For the text-containing cell, return its midpoint in (X, Y) coordinate format. 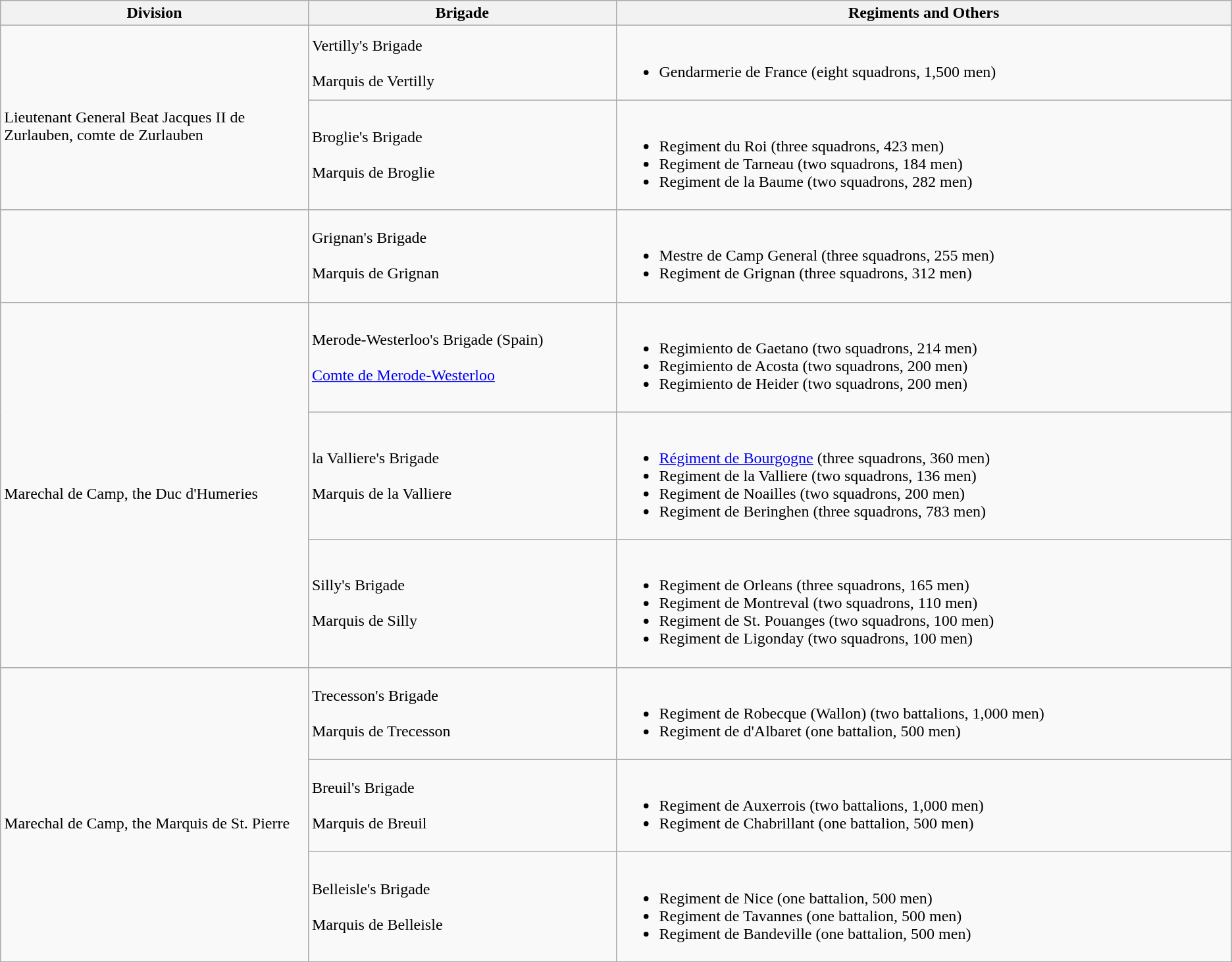
Regiment de Robecque (Wallon) (two battalions, 1,000 men)Regiment de d'Albaret (one battalion, 500 men) (924, 713)
Vertilly's Brigade Marquis de Vertilly (462, 63)
Regiment de Nice (one battalion, 500 men)Regiment de Tavannes (one battalion, 500 men)Regiment de Bandeville (one battalion, 500 men) (924, 907)
Marechal de Camp, the Marquis de St. Pierre (155, 815)
Regiment du Roi (three squadrons, 423 men)Regiment de Tarneau (two squadrons, 184 men)Regiment de la Baume (two squadrons, 282 men) (924, 155)
Regiment de Auxerrois (two battalions, 1,000 men)Regiment de Chabrillant (one battalion, 500 men) (924, 805)
la Valliere's Brigade Marquis de la Valliere (462, 476)
Grignan's Brigade Marquis de Grignan (462, 256)
Silly's Brigade Marquis de Silly (462, 603)
Marechal de Camp, the Duc d'Humeries (155, 484)
Belleisle's Brigade Marquis de Belleisle (462, 907)
Division (155, 13)
Breuil's Brigade Marquis de Breuil (462, 805)
Mestre de Camp General (three squadrons, 255 men)Regiment de Grignan (three squadrons, 312 men) (924, 256)
Broglie's Brigade Marquis de Broglie (462, 155)
Brigade (462, 13)
Gendarmerie de France (eight squadrons, 1,500 men) (924, 63)
Regiments and Others (924, 13)
Lieutenant General Beat Jacques II de Zurlauben, comte de Zurlauben (155, 118)
Trecesson's Brigade Marquis de Trecesson (462, 713)
Regimiento de Gaetano (two squadrons, 214 men)Regimiento de Acosta (two squadrons, 200 men)Regimiento de Heider (two squadrons, 200 men) (924, 357)
Merode-Westerloo's Brigade (Spain) Comte de Merode-Westerloo (462, 357)
